Capture the cell that displays the provided text and extract its [x, y] central coordinate. 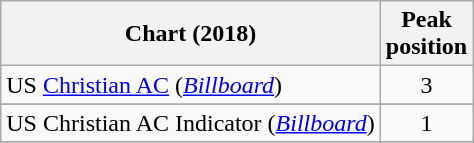
3 [426, 85]
1 [426, 123]
US Christian AC (Billboard) [191, 85]
US Christian AC Indicator (Billboard) [191, 123]
Peak position [426, 34]
Chart (2018) [191, 34]
